Scan for the cell matching the given text and deliver its (X, Y) coordinate at center. 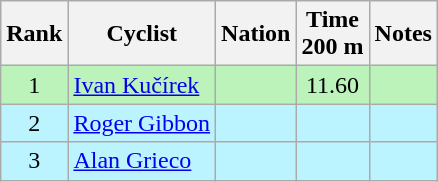
3 (34, 161)
Notes (403, 34)
1 (34, 85)
Time200 m (332, 34)
Cyclist (142, 34)
Roger Gibbon (142, 123)
Ivan Kučírek (142, 85)
Rank (34, 34)
Alan Grieco (142, 161)
11.60 (332, 85)
2 (34, 123)
Nation (256, 34)
